Determine the [x, y] coordinate at the center of the cell enclosing the given text.  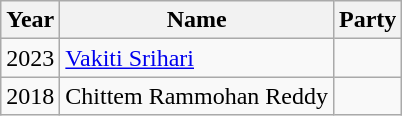
2023 [30, 58]
Name [197, 20]
Chittem Rammohan Reddy [197, 96]
Vakiti Srihari [197, 58]
Party [368, 20]
2018 [30, 96]
Year [30, 20]
